Determine the (X, Y) coordinate at the center of the cell enclosing the given text.  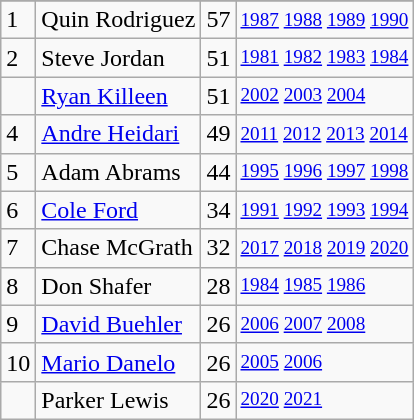
Cole Ford (118, 210)
8 (18, 286)
57 (218, 20)
1995 1996 1997 1998 (324, 172)
2 (18, 58)
1981 1982 1983 1984 (324, 58)
6 (18, 210)
Parker Lewis (118, 400)
Chase McGrath (118, 248)
2002 2003 2004 (324, 96)
1991 1992 1993 1994 (324, 210)
4 (18, 134)
49 (218, 134)
Quin Rodriguez (118, 20)
28 (218, 286)
Mario Danelo (118, 362)
1984 1985 1986 (324, 286)
2020 2021 (324, 400)
1 (18, 20)
2006 2007 2008 (324, 324)
2005 2006 (324, 362)
David Buehler (118, 324)
1987 1988 1989 1990 (324, 20)
32 (218, 248)
10 (18, 362)
Ryan Killeen (118, 96)
9 (18, 324)
2017 2018 2019 2020 (324, 248)
2011 2012 2013 2014 (324, 134)
Andre Heidari (118, 134)
5 (18, 172)
34 (218, 210)
Don Shafer (118, 286)
Steve Jordan (118, 58)
7 (18, 248)
Adam Abrams (118, 172)
44 (218, 172)
